Extract the [x, y] coordinate from the center of the cell holding the provided text.  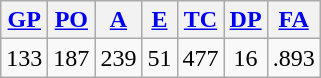
PO [72, 20]
51 [160, 58]
187 [72, 58]
.893 [294, 58]
133 [24, 58]
A [118, 20]
477 [200, 58]
DP [246, 20]
239 [118, 58]
16 [246, 58]
FA [294, 20]
TC [200, 20]
E [160, 20]
GP [24, 20]
